Search for the cell housing the specified text and yield its (X, Y) center coordinate. 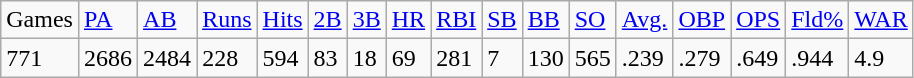
565 (592, 58)
83 (328, 58)
Fld% (818, 20)
SB (502, 20)
WAR (881, 20)
771 (40, 58)
BB (546, 20)
228 (227, 58)
.279 (702, 58)
18 (366, 58)
AB (168, 20)
2686 (108, 58)
SO (592, 20)
Runs (227, 20)
69 (408, 58)
4.9 (881, 58)
OPS (758, 20)
Games (40, 20)
PA (108, 20)
.239 (644, 58)
Avg. (644, 20)
OBP (702, 20)
HR (408, 20)
.944 (818, 58)
594 (282, 58)
3B (366, 20)
.649 (758, 58)
2484 (168, 58)
130 (546, 58)
7 (502, 58)
Hits (282, 20)
2B (328, 20)
281 (456, 58)
RBI (456, 20)
